Capture the cell that displays the provided text and extract its [x, y] central coordinate. 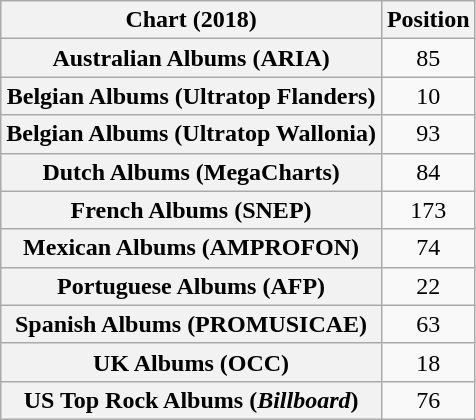
US Top Rock Albums (Billboard) [192, 400]
Chart (2018) [192, 20]
10 [428, 96]
UK Albums (OCC) [192, 362]
Belgian Albums (Ultratop Wallonia) [192, 134]
173 [428, 210]
Spanish Albums (PROMUSICAE) [192, 324]
18 [428, 362]
Portuguese Albums (AFP) [192, 286]
Belgian Albums (Ultratop Flanders) [192, 96]
93 [428, 134]
22 [428, 286]
French Albums (SNEP) [192, 210]
84 [428, 172]
Dutch Albums (MegaCharts) [192, 172]
76 [428, 400]
74 [428, 248]
Australian Albums (ARIA) [192, 58]
Position [428, 20]
Mexican Albums (AMPROFON) [192, 248]
85 [428, 58]
63 [428, 324]
